Determine the [x, y] coordinate at the center of the cell enclosing the given text.  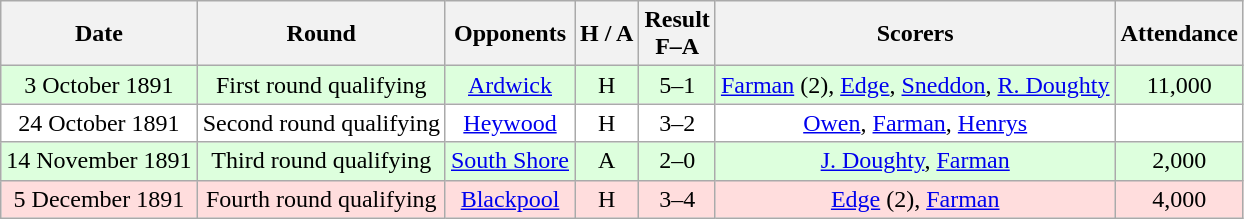
Blackpool [510, 199]
2,000 [1179, 161]
5 December 1891 [99, 199]
ResultF–A [677, 34]
A [607, 161]
5–1 [677, 85]
South Shore [510, 161]
Fourth round qualifying [321, 199]
2–0 [677, 161]
Date [99, 34]
3–2 [677, 123]
J. Doughty, Farman [915, 161]
Owen, Farman, Henrys [915, 123]
14 November 1891 [99, 161]
Edge (2), Farman [915, 199]
H / A [607, 34]
Third round qualifying [321, 161]
Heywood [510, 123]
3 October 1891 [99, 85]
Ardwick [510, 85]
Attendance [1179, 34]
24 October 1891 [99, 123]
First round qualifying [321, 85]
4,000 [1179, 199]
Farman (2), Edge, Sneddon, R. Doughty [915, 85]
11,000 [1179, 85]
Opponents [510, 34]
3–4 [677, 199]
Second round qualifying [321, 123]
Scorers [915, 34]
Round [321, 34]
